Extract the [x, y] coordinate from the center of the cell holding the provided text.  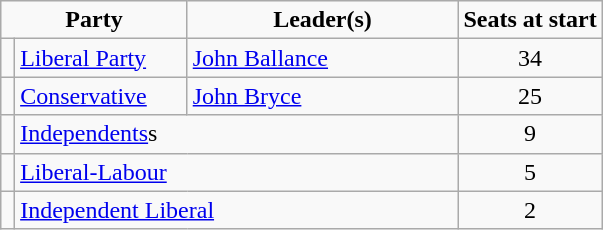
9 [530, 134]
Liberal Party [102, 58]
Leader(s) [322, 20]
Conservative [102, 96]
John Bryce [322, 96]
Seats at start [530, 20]
Liberal-Labour [236, 172]
Party [94, 20]
2 [530, 210]
34 [530, 58]
John Ballance [322, 58]
Independent Liberal [236, 210]
25 [530, 96]
Independentss [236, 134]
5 [530, 172]
